Capture the cell that displays the provided text and extract its [X, Y] central coordinate. 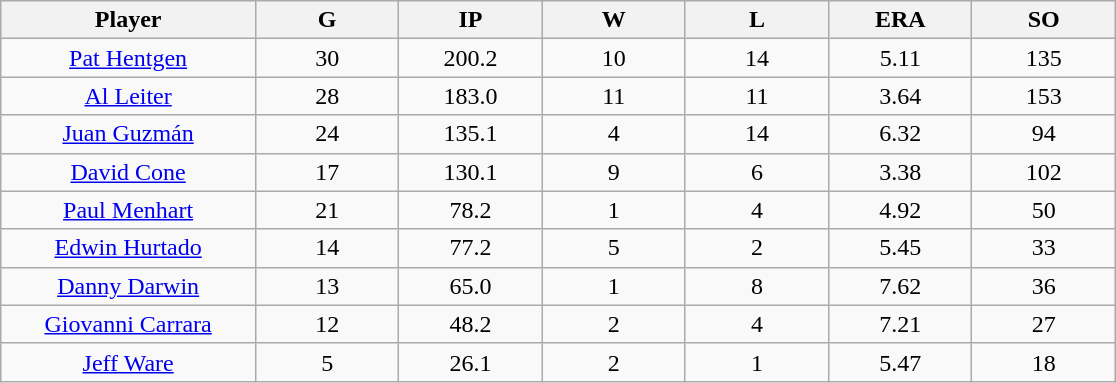
17 [326, 172]
Pat Hentgen [128, 58]
27 [1044, 324]
Jeff Ware [128, 362]
4.92 [900, 210]
6.32 [900, 134]
8 [756, 286]
21 [326, 210]
200.2 [470, 58]
9 [614, 172]
10 [614, 58]
Danny Darwin [128, 286]
Al Leiter [128, 96]
IP [470, 20]
30 [326, 58]
Edwin Hurtado [128, 248]
130.1 [470, 172]
50 [1044, 210]
Giovanni Carrara [128, 324]
135.1 [470, 134]
78.2 [470, 210]
Paul Menhart [128, 210]
13 [326, 286]
7.21 [900, 324]
36 [1044, 286]
5.11 [900, 58]
7.62 [900, 286]
26.1 [470, 362]
33 [1044, 248]
77.2 [470, 248]
3.38 [900, 172]
L [756, 20]
65.0 [470, 286]
3.64 [900, 96]
48.2 [470, 324]
6 [756, 172]
Player [128, 20]
153 [1044, 96]
28 [326, 96]
102 [1044, 172]
G [326, 20]
135 [1044, 58]
David Cone [128, 172]
12 [326, 324]
SO [1044, 20]
W [614, 20]
94 [1044, 134]
5.47 [900, 362]
ERA [900, 20]
5.45 [900, 248]
18 [1044, 362]
183.0 [470, 96]
Juan Guzmán [128, 134]
24 [326, 134]
